For the text-containing cell, return its midpoint in [X, Y] coordinate format. 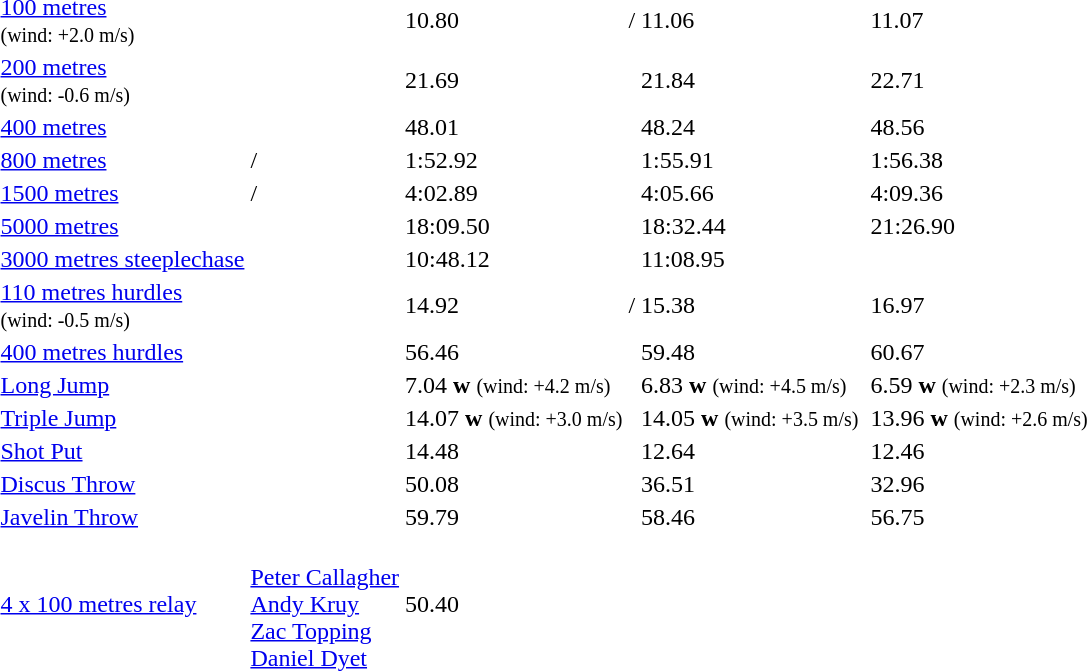
15.38 [750, 306]
59.79 [514, 517]
59.48 [750, 352]
14.48 [514, 451]
21.84 [750, 80]
4:02.89 [514, 193]
18:32.44 [750, 226]
6.83 w (wind: +4.5 m/s) [750, 385]
10:48.12 [514, 259]
48.24 [750, 127]
4:05.66 [750, 193]
50.08 [514, 484]
14.92 [514, 306]
21.69 [514, 80]
14.07 w (wind: +3.0 m/s) [514, 418]
14.05 w (wind: +3.5 m/s) [750, 418]
1:55.91 [750, 160]
36.51 [750, 484]
7.04 w (wind: +4.2 m/s) [514, 385]
12.64 [750, 451]
58.46 [750, 517]
18:09.50 [514, 226]
56.46 [514, 352]
11:08.95 [750, 259]
1:52.92 [514, 160]
48.01 [514, 127]
